Provide the (x, y) coordinate of the cell's center where the given text is located.  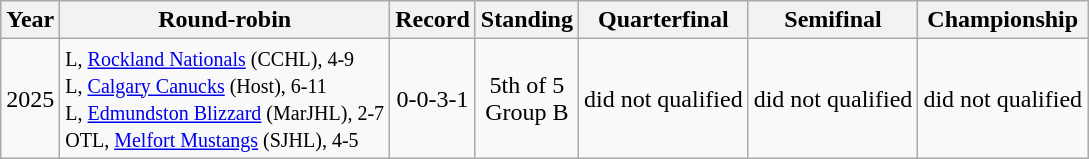
5th of 5 Group B (526, 98)
Record (433, 20)
Year (30, 20)
Championship (1003, 20)
Semifinal (833, 20)
0-0-3-1 (433, 98)
Standing (526, 20)
2025 (30, 98)
L, Rockland Nationals (CCHL), 4-9L, Calgary Canucks (Host), 6-11L, Edmundston Blizzard (MarJHL), 2-7OTL, Melfort Mustangs (SJHL), 4-5 (225, 98)
Round-robin (225, 20)
Quarterfinal (663, 20)
